Scan for the cell matching the given text and deliver its (x, y) coordinate at center. 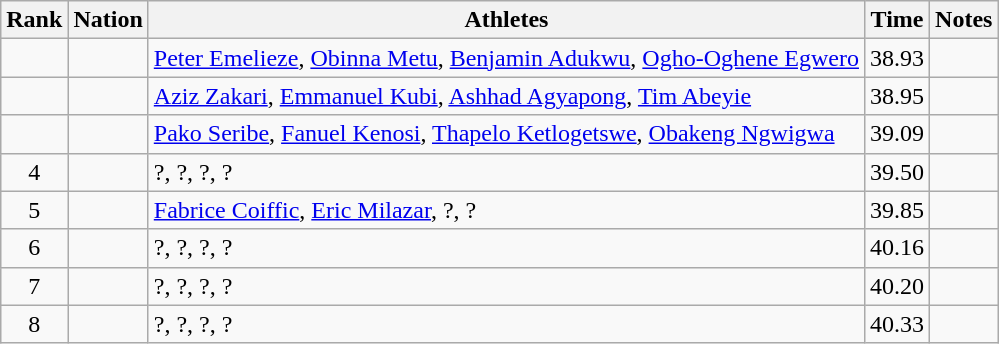
40.16 (896, 248)
7 (34, 286)
38.93 (896, 58)
6 (34, 248)
38.95 (896, 96)
Athletes (506, 20)
Pako Seribe, Fanuel Kenosi, Thapelo Ketlogetswe, Obakeng Ngwigwa (506, 134)
40.20 (896, 286)
Time (896, 20)
Rank (34, 20)
Peter Emelieze, Obinna Metu, Benjamin Adukwu, Ogho-Oghene Egwero (506, 58)
39.09 (896, 134)
39.50 (896, 172)
Fabrice Coiffic, Eric Milazar, ?, ? (506, 210)
39.85 (896, 210)
40.33 (896, 324)
Nation (108, 20)
8 (34, 324)
5 (34, 210)
Aziz Zakari, Emmanuel Kubi, Ashhad Agyapong, Tim Abeyie (506, 96)
4 (34, 172)
Notes (964, 20)
